Search for the cell housing the specified text and yield its (x, y) center coordinate. 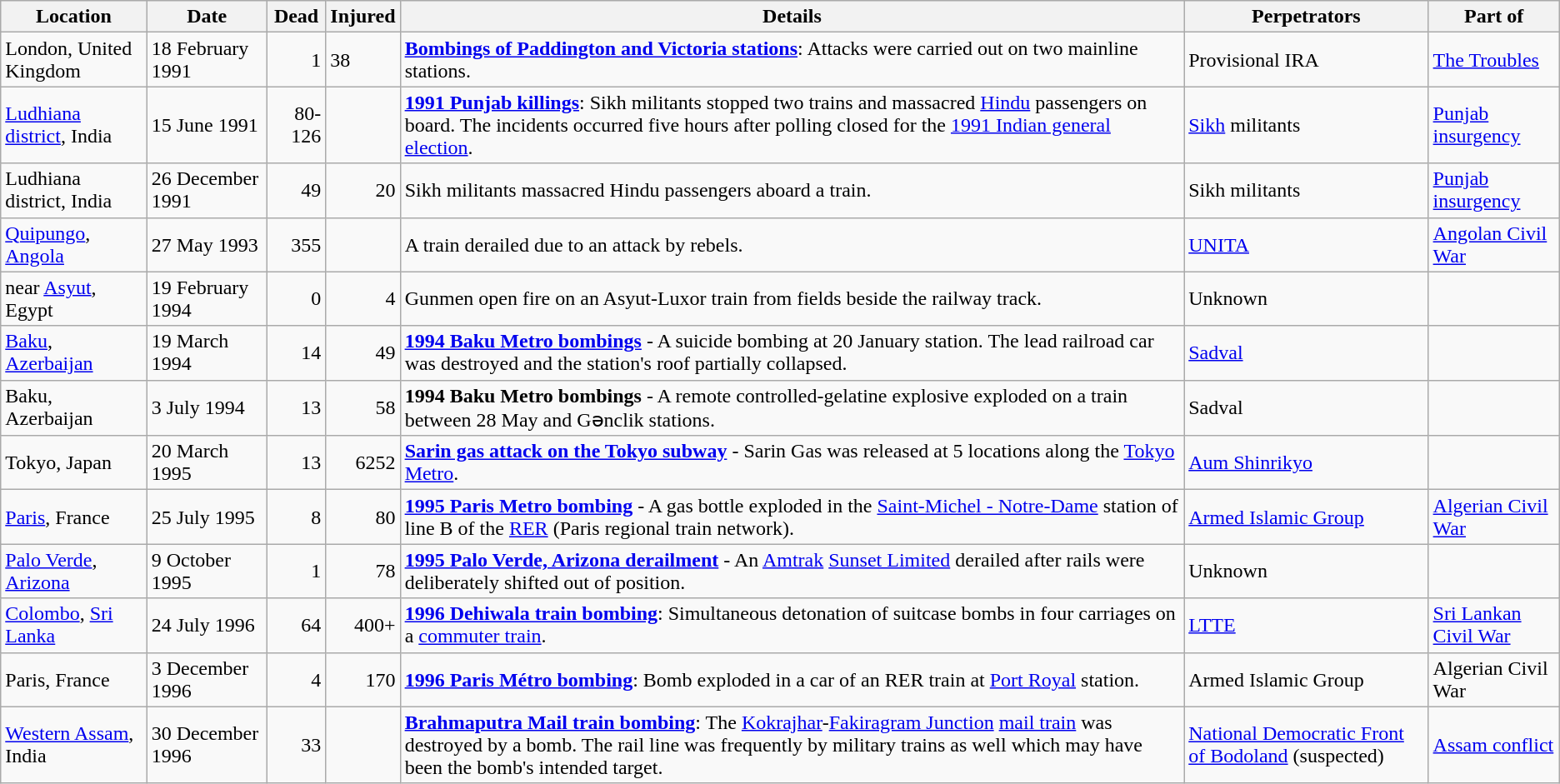
1995 Palo Verde, Arizona derailment - An Amtrak Sunset Limited derailed after rails were deliberately shifted out of position. (792, 572)
Location (73, 17)
Aum Shinrikyo (1307, 463)
24 July 1996 (207, 625)
Assam conflict (1493, 745)
1994 Baku Metro bombings - A remote controlled-gelatine explosive exploded on a train between 28 May and Gənclik stations. (792, 408)
9 October 1995 (207, 572)
78 (363, 572)
80 (363, 517)
Tokyo, Japan (73, 463)
0 (296, 298)
1995 Paris Metro bombing - A gas bottle exploded in the Saint-Michel - Notre-Dame station of line B of the RER (Paris regional train network). (792, 517)
14 (296, 353)
Bombings of Paddington and Victoria stations: Attacks were carried out on two mainline stations. (792, 60)
Sikh militants massacred Hindu passengers aboard a train. (792, 190)
20 March 1995 (207, 463)
27 May 1993 (207, 245)
Dead (296, 17)
3 December 1996 (207, 680)
19 February 1994 (207, 298)
near Asyut, Egypt (73, 298)
18 February 1991 (207, 60)
170 (363, 680)
National Democratic Front of Bodoland (suspected) (1307, 745)
Sarin gas attack on the Tokyo subway - Sarin Gas was released at 5 locations along the Tokyo Metro. (792, 463)
25 July 1995 (207, 517)
London, United Kingdom (73, 60)
1996 Paris Métro bombing: Bomb exploded in a car of an RER train at Port Royal station. (792, 680)
8 (296, 517)
Perpetrators (1307, 17)
38 (363, 60)
400+ (363, 625)
Provisional IRA (1307, 60)
80-126 (296, 125)
Sri Lankan Civil War (1493, 625)
LTTE (1307, 625)
33 (296, 745)
64 (296, 625)
355 (296, 245)
20 (363, 190)
58 (363, 408)
A train derailed due to an attack by rebels. (792, 245)
Western Assam, India (73, 745)
19 March 1994 (207, 353)
Quipungo, Angola (73, 245)
Part of (1493, 17)
Injured (363, 17)
Palo Verde, Arizona (73, 572)
Date (207, 17)
The Troubles (1493, 60)
30 December 1996 (207, 745)
Angolan Civil War (1493, 245)
Details (792, 17)
26 December 1991 (207, 190)
1994 Baku Metro bombings - A suicide bombing at 20 January station. The lead railroad car was destroyed and the station's roof partially collapsed. (792, 353)
6252 (363, 463)
UNITA (1307, 245)
1996 Dehiwala train bombing: Simultaneous detonation of suitcase bombs in four carriages on a commuter train. (792, 625)
15 June 1991 (207, 125)
Colombo, Sri Lanka (73, 625)
Gunmen open fire on an Asyut-Luxor train from fields beside the railway track. (792, 298)
3 July 1994 (207, 408)
